Output the [X, Y] coordinate of the center of the cell containing the given text.  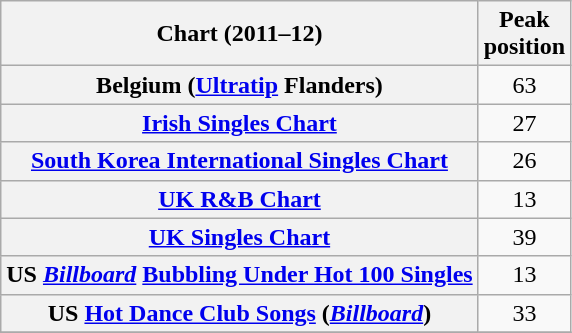
US Billboard Bubbling Under Hot 100 Singles [240, 275]
Belgium (Ultratip Flanders) [240, 85]
Peakposition [524, 34]
UK R&B Chart [240, 199]
South Korea International Singles Chart [240, 161]
39 [524, 237]
UK Singles Chart [240, 237]
33 [524, 313]
Chart (2011–12) [240, 34]
27 [524, 123]
Irish Singles Chart [240, 123]
63 [524, 85]
26 [524, 161]
US Hot Dance Club Songs (Billboard) [240, 313]
